For the text-containing cell, return its midpoint in (X, Y) coordinate format. 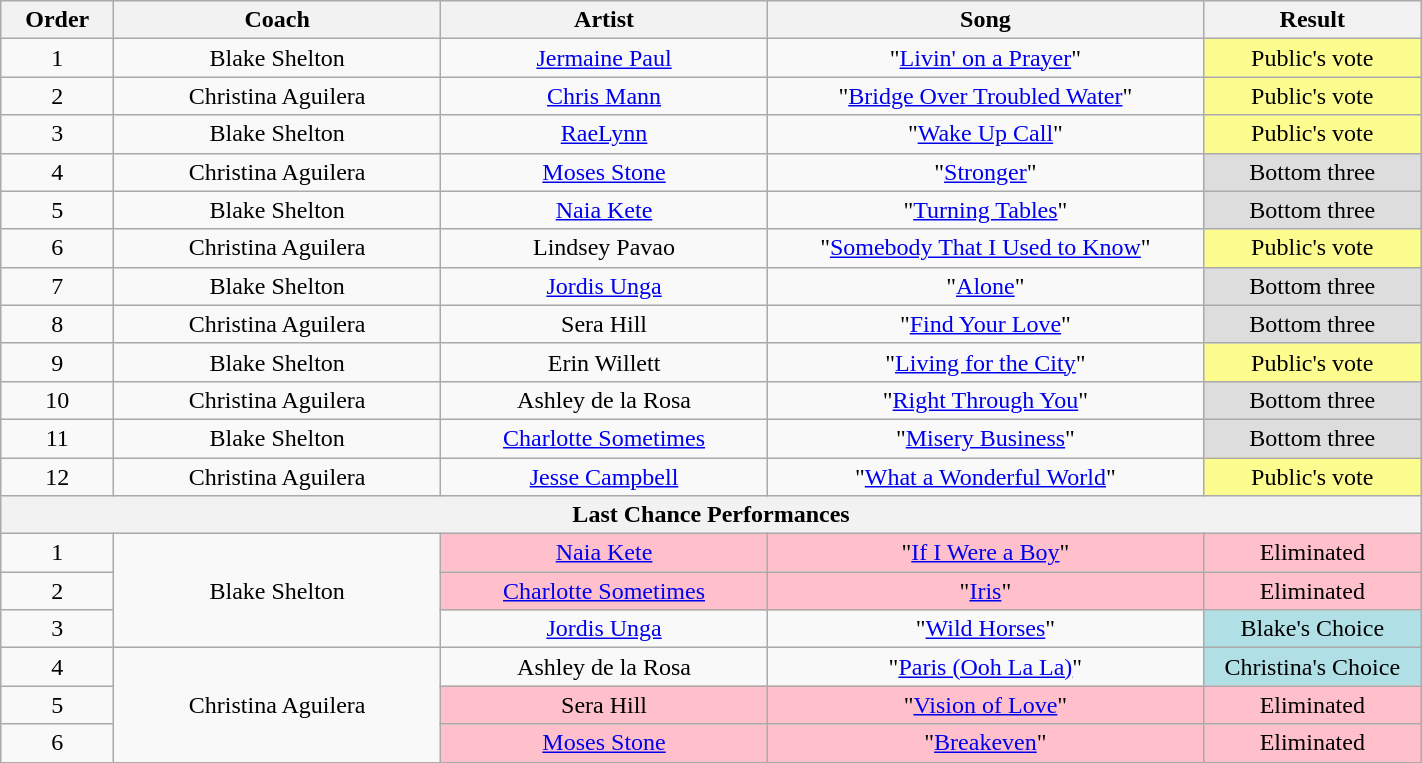
"Find Your Love" (985, 324)
"Alone" (985, 286)
9 (58, 362)
Song (985, 20)
"If I Were a Boy" (985, 553)
Order (58, 20)
12 (58, 477)
Jesse Campbell (604, 477)
"Bridge Over Troubled Water" (985, 96)
"Living for the City" (985, 362)
11 (58, 438)
"Livin' on a Prayer" (985, 58)
"Wild Horses" (985, 629)
Result (1312, 20)
Christina's Choice (1312, 667)
RaeLynn (604, 134)
"Paris (Ooh La La)" (985, 667)
10 (58, 400)
Lindsey Pavao (604, 248)
Coach (278, 20)
"Wake Up Call" (985, 134)
Last Chance Performances (711, 515)
"Somebody That I Used to Know" (985, 248)
Erin Willett (604, 362)
8 (58, 324)
7 (58, 286)
Jermaine Paul (604, 58)
"What a Wonderful World" (985, 477)
"Misery Business" (985, 438)
Chris Mann (604, 96)
Blake's Choice (1312, 629)
"Stronger" (985, 172)
"Breakeven" (985, 743)
"Turning Tables" (985, 210)
"Iris" (985, 591)
"Vision of Love" (985, 705)
Artist (604, 20)
"Right Through You" (985, 400)
